Find where the given text appears and provide that cell's center as [x, y] coordinate. 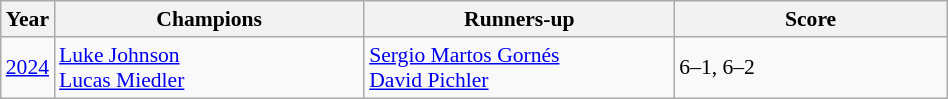
2024 [28, 68]
6–1, 6–2 [810, 68]
Champions [209, 19]
Luke Johnson Lucas Miedler [209, 68]
Score [810, 19]
Sergio Martos Gornés David Pichler [519, 68]
Runners-up [519, 19]
Year [28, 19]
